Search for the cell housing the specified text and yield its (x, y) center coordinate. 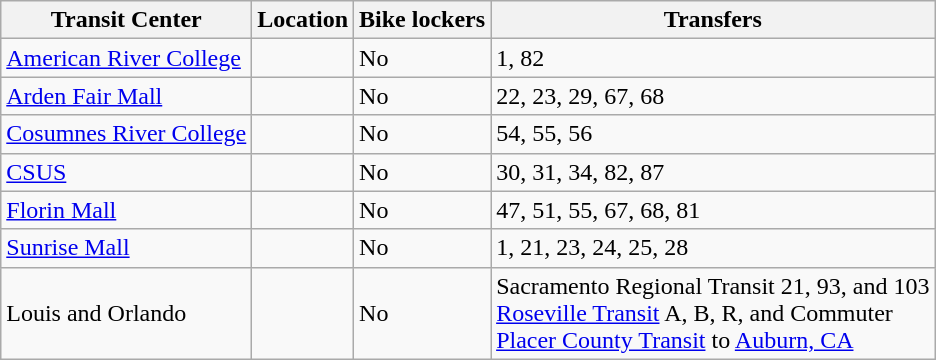
22, 23, 29, 67, 68 (713, 96)
30, 31, 34, 82, 87 (713, 172)
47, 51, 55, 67, 68, 81 (713, 210)
Louis and Orlando (126, 313)
Transfers (713, 20)
Florin Mall (126, 210)
Sunrise Mall (126, 248)
CSUS (126, 172)
1, 82 (713, 58)
Bike lockers (422, 20)
American River College (126, 58)
Transit Center (126, 20)
Arden Fair Mall (126, 96)
Location (303, 20)
1, 21, 23, 24, 25, 28 (713, 248)
Sacramento Regional Transit 21, 93, and 103 Roseville Transit A, B, R, and Commuter Placer County Transit to Auburn, CA (713, 313)
54, 55, 56 (713, 134)
Cosumnes River College (126, 134)
